Scan for the cell matching the given text and deliver its [x, y] coordinate at center. 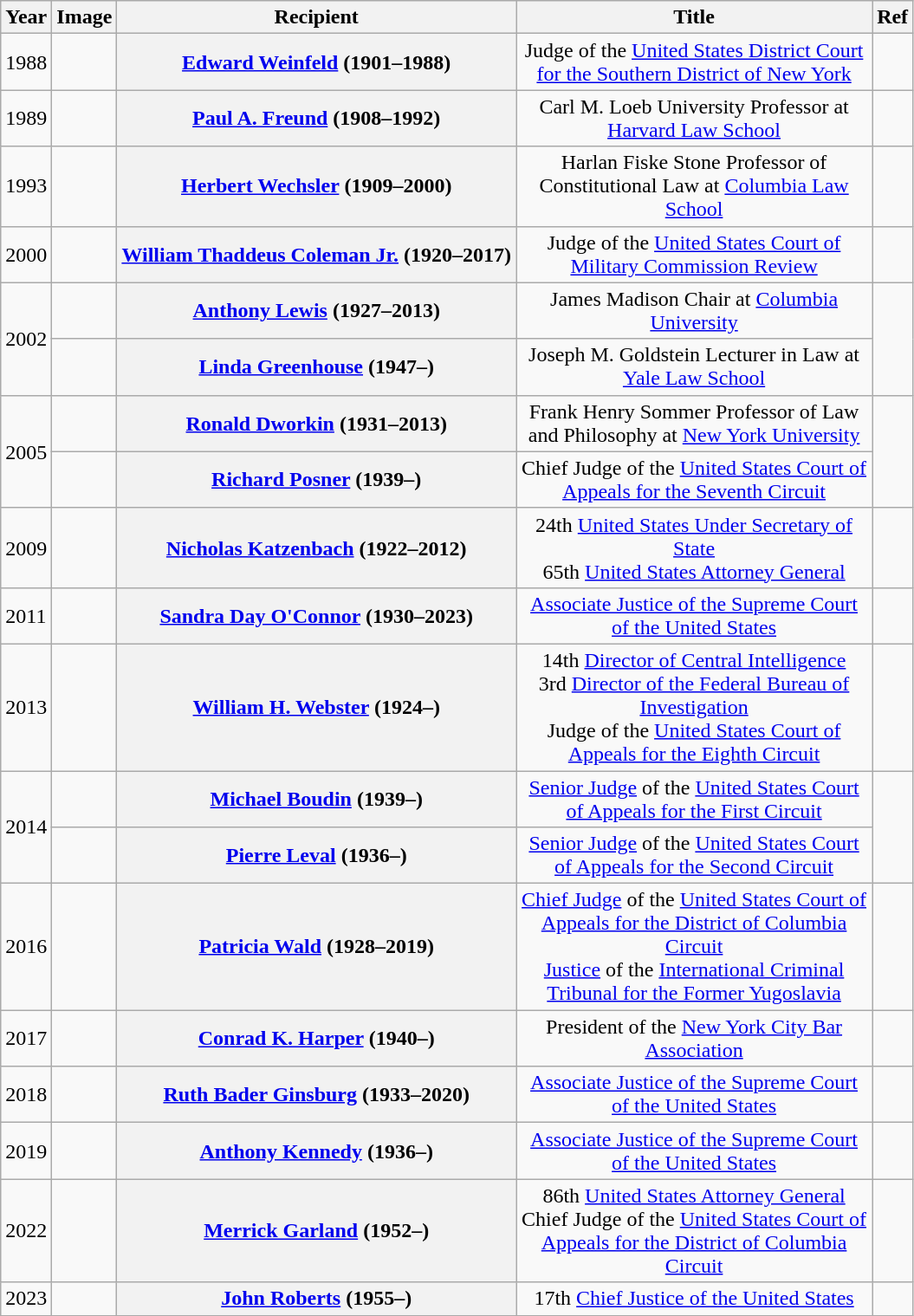
2016 [26, 947]
86th United States Attorney GeneralChief Judge of the United States Court of Appeals for the District of Columbia Circuit [695, 1230]
John Roberts (1955–) [317, 1299]
Joseph M. Goldstein Lecturer in Law at Yale Law School [695, 367]
Anthony Lewis (1927–2013) [317, 310]
Harlan Fiske Stone Professor of Constitutional Law at Columbia Law School [695, 186]
2011 [26, 615]
Edward Weinfeld (1901–1988) [317, 62]
Frank Henry Sommer Professor of Law and Philosophy at New York University [695, 423]
Ronald Dworkin (1931–2013) [317, 423]
Herbert Wechsler (1909–2000) [317, 186]
17th Chief Justice of the United States [695, 1299]
Ref [892, 17]
Michael Boudin (1939–) [317, 799]
Linda Greenhouse (1947–) [317, 367]
2005 [26, 451]
Carl M. Loeb University Professor at Harvard Law School [695, 118]
2002 [26, 339]
Title [695, 17]
Anthony Kennedy (1936–) [317, 1151]
Senior Judge of the United States Court of Appeals for the Second Circuit [695, 856]
Recipient [317, 17]
2022 [26, 1230]
24th United States Under Secretary of State65th United States Attorney General [695, 548]
Year [26, 17]
Senior Judge of the United States Court of Appeals for the First Circuit [695, 799]
2014 [26, 827]
Paul A. Freund (1908–1992) [317, 118]
William Thaddeus Coleman Jr. (1920–2017) [317, 255]
2009 [26, 548]
1989 [26, 118]
Ruth Bader Ginsburg (1933–2020) [317, 1095]
Sandra Day O'Connor (1930–2023) [317, 615]
Image [85, 17]
Chief Judge of the United States Court of Appeals for the Seventh Circuit [695, 480]
James Madison Chair at Columbia University [695, 310]
Conrad K. Harper (1940–) [317, 1038]
2019 [26, 1151]
2000 [26, 255]
2018 [26, 1095]
1988 [26, 62]
William H. Webster (1924–) [317, 707]
President of the New York City Bar Association [695, 1038]
Judge of the United States Court of Military Commission Review [695, 255]
Richard Posner (1939–) [317, 480]
Pierre Leval (1936–) [317, 856]
2023 [26, 1299]
Judge of the United States District Court for the Southern District of New York [695, 62]
2013 [26, 707]
Patricia Wald (1928–2019) [317, 947]
1993 [26, 186]
Nicholas Katzenbach (1922–2012) [317, 548]
Merrick Garland (1952–) [317, 1230]
2017 [26, 1038]
